Return the (x, y) coordinate for the center point of the cell that contains the specified text.  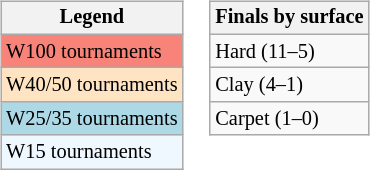
W40/50 tournaments (92, 85)
Legend (92, 18)
Carpet (1–0) (289, 119)
Clay (4–1) (289, 85)
Hard (11–5) (289, 51)
W100 tournaments (92, 51)
W15 tournaments (92, 152)
W25/35 tournaments (92, 119)
Finals by surface (289, 18)
